Provide the (X, Y) coordinate of the cell's center where the given text is located.  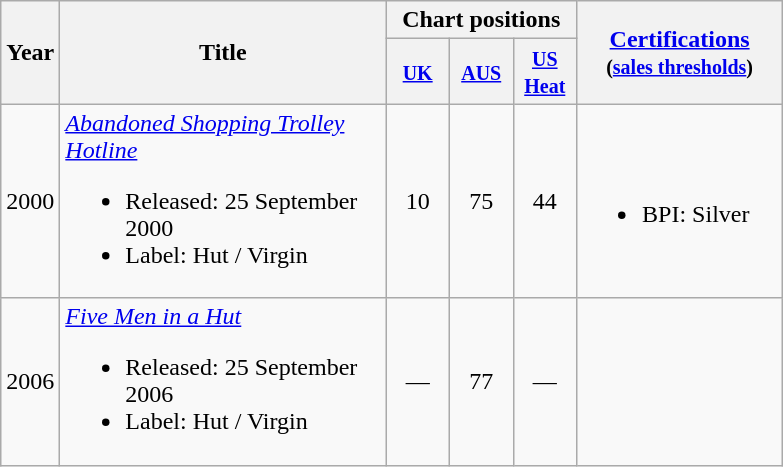
77 (481, 382)
75 (481, 201)
2000 (30, 201)
AUS (481, 72)
US Heat (545, 72)
UK (418, 72)
2006 (30, 382)
Five Men in a HutReleased: 25 September 2006Label: Hut / Virgin (223, 382)
Abandoned Shopping Trolley HotlineReleased: 25 September 2000Label: Hut / Virgin (223, 201)
Chart positions (482, 20)
BPI: Silver (680, 201)
10 (418, 201)
44 (545, 201)
Certifications(sales thresholds) (680, 52)
Title (223, 52)
Year (30, 52)
